Identify which cell holds the provided text, then report its [x, y] central coordinate. 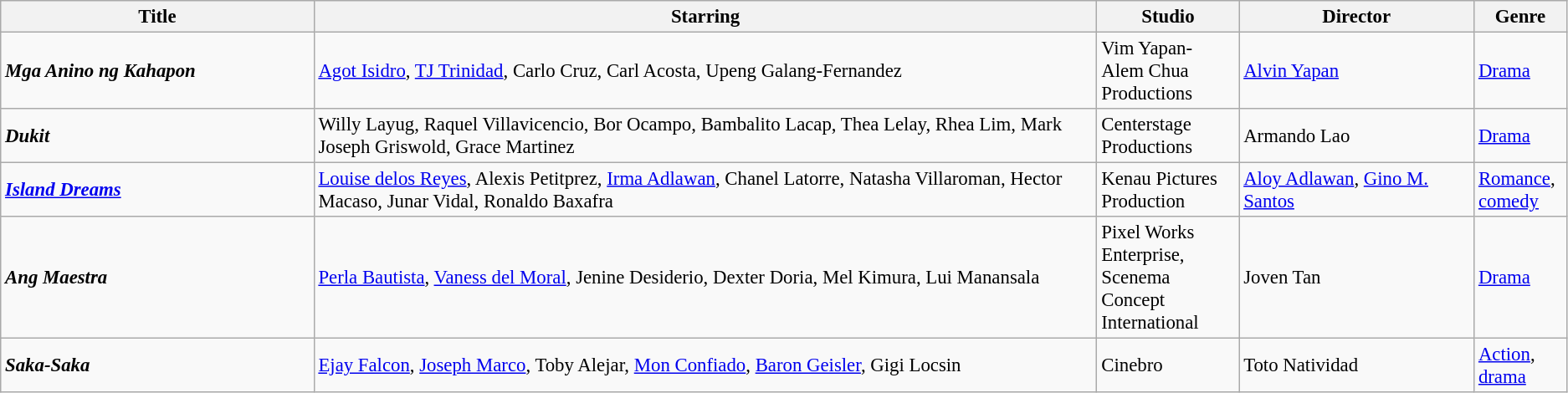
Vim Yapan-Alem Chua Productions [1168, 71]
Kenau Pictures Production [1168, 191]
Mga Anino ng Kahapon [157, 71]
Studio [1168, 17]
Dukit [157, 135]
Title [157, 17]
Genre [1521, 17]
Toto Natividad [1357, 366]
Ang Maestra [157, 278]
Pixel Works Enterprise, Scenema Concept International [1168, 278]
Louise delos Reyes, Alexis Petitprez, Irma Adlawan, Chanel Latorre, Natasha Villaroman, Hector Macaso, Junar Vidal, Ronaldo Baxafra [705, 191]
Action, drama [1521, 366]
Starring [705, 17]
Willy Layug, Raquel Villavicencio, Bor Ocampo, Bambalito Lacap, Thea Lelay, Rhea Lim, Mark Joseph Griswold, Grace Martinez [705, 135]
Saka-Saka [157, 366]
Centerstage Productions [1168, 135]
Armando Lao [1357, 135]
Ejay Falcon, Joseph Marco, Toby Alejar, Mon Confiado, Baron Geisler, Gigi Locsin [705, 366]
Aloy Adlawan, Gino M. Santos [1357, 191]
Joven Tan [1357, 278]
Alvin Yapan [1357, 71]
Cinebro [1168, 366]
Director [1357, 17]
Romance, comedy [1521, 191]
Agot Isidro, TJ Trinidad, Carlo Cruz, Carl Acosta, Upeng Galang-Fernandez [705, 71]
Island Dreams [157, 191]
Perla Bautista, Vaness del Moral, Jenine Desiderio, Dexter Doria, Mel Kimura, Lui Manansala [705, 278]
